Scan for the cell matching the given text and deliver its (x, y) coordinate at center. 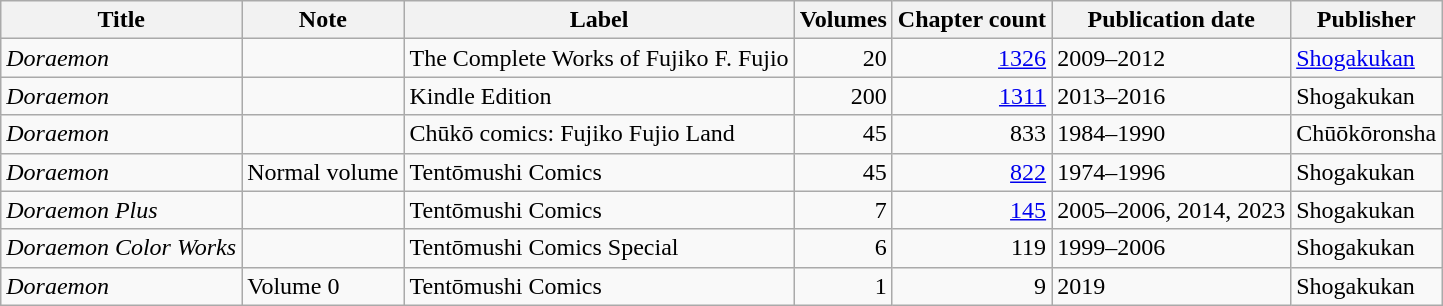
822 (972, 172)
Label (599, 20)
Chūkō comics: Fujiko Fujio Land (599, 134)
Note (323, 20)
Doraemon Color Works (122, 248)
Doraemon Plus (122, 210)
119 (972, 248)
2009–2012 (1172, 58)
7 (843, 210)
Chapter count (972, 20)
Title (122, 20)
Volumes (843, 20)
Publication date (1172, 20)
145 (972, 210)
9 (972, 286)
1326 (972, 58)
Volume 0 (323, 286)
200 (843, 96)
1 (843, 286)
2005–2006, 2014, 2023 (1172, 210)
2013–2016 (1172, 96)
2019 (1172, 286)
1311 (972, 96)
20 (843, 58)
Normal volume (323, 172)
833 (972, 134)
6 (843, 248)
1974–1996 (1172, 172)
Publisher (1366, 20)
Chūōkōronsha (1366, 134)
1984–1990 (1172, 134)
Kindle Edition (599, 96)
Tentōmushi Comics Special (599, 248)
The Complete Works of Fujiko F. Fujio (599, 58)
1999–2006 (1172, 248)
